Pinpoint the cell where the given text exists, returning its [x, y] midpoint coordinate. 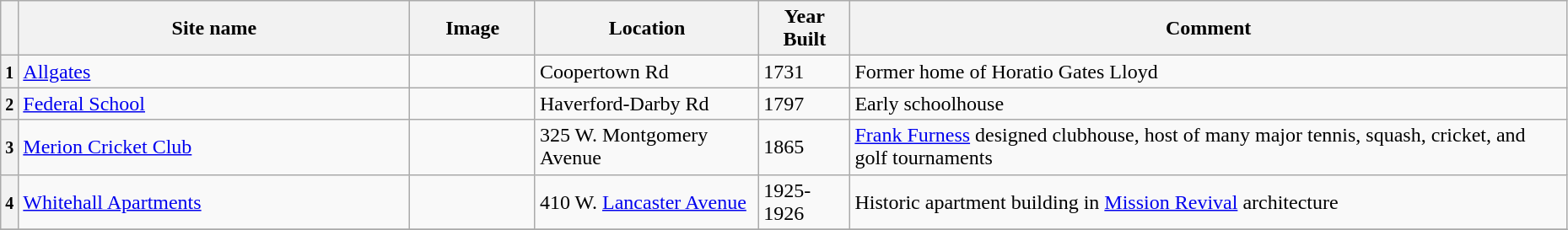
4 [10, 202]
Coopertown Rd [646, 72]
1865 [805, 147]
Haverford-Darby Rd [646, 104]
1731 [805, 72]
Frank Furness designed clubhouse, host of many major tennis, squash, cricket, and golf tournaments [1208, 147]
325 W. Montgomery Avenue [646, 147]
Site name [214, 29]
Early schoolhouse [1208, 104]
Year Built [805, 29]
Whitehall Apartments [214, 202]
Federal School [214, 104]
1 [10, 72]
1925-1926 [805, 202]
Image [472, 29]
3 [10, 147]
Location [646, 29]
Historic apartment building in Mission Revival architecture [1208, 202]
Former home of Horatio Gates Lloyd [1208, 72]
410 W. Lancaster Avenue [646, 202]
2 [10, 104]
Merion Cricket Club [214, 147]
Allgates [214, 72]
1797 [805, 104]
Comment [1208, 29]
